For the text-containing cell, return its midpoint in (X, Y) coordinate format. 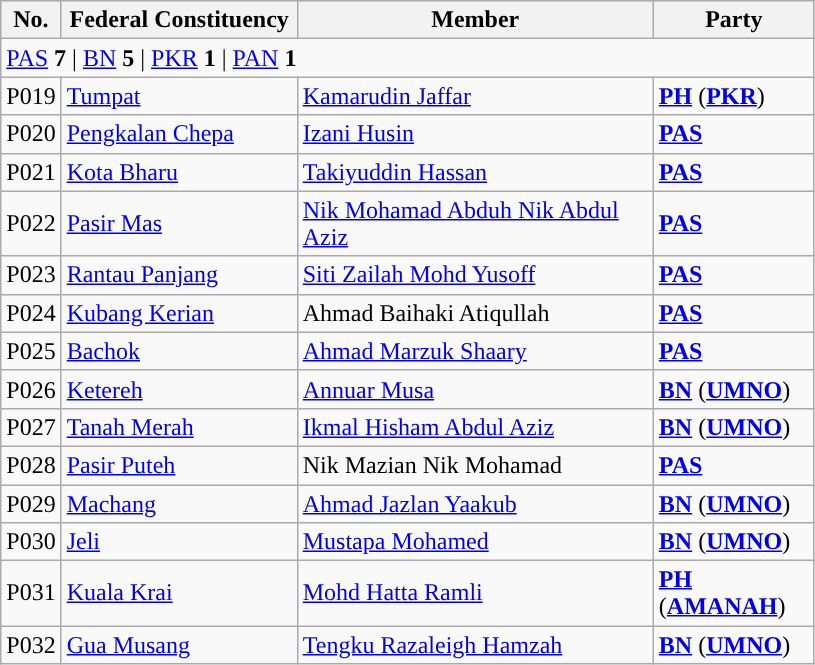
Tumpat (179, 96)
Rantau Panjang (179, 275)
PH (PKR) (734, 96)
Siti Zailah Mohd Yusoff (475, 275)
Ikmal Hisham Abdul Aziz (475, 427)
P019 (31, 96)
Kota Bharu (179, 172)
Kamarudin Jaffar (475, 96)
Party (734, 20)
No. (31, 20)
Pasir Mas (179, 224)
P025 (31, 351)
Ketereh (179, 389)
P028 (31, 465)
P031 (31, 594)
P027 (31, 427)
Jeli (179, 542)
Ahmad Marzuk Shaary (475, 351)
PH (AMANAH) (734, 594)
Pengkalan Chepa (179, 134)
Takiyuddin Hassan (475, 172)
Mohd Hatta Ramli (475, 594)
Ahmad Jazlan Yaakub (475, 503)
P020 (31, 134)
Bachok (179, 351)
P026 (31, 389)
Kubang Kerian (179, 313)
P029 (31, 503)
P022 (31, 224)
Federal Constituency (179, 20)
Tengku Razaleigh Hamzah (475, 645)
P023 (31, 275)
P024 (31, 313)
Pasir Puteh (179, 465)
Tanah Merah (179, 427)
Gua Musang (179, 645)
Nik Mohamad Abduh Nik Abdul Aziz (475, 224)
Member (475, 20)
Izani Husin (475, 134)
Annuar Musa (475, 389)
Nik Mazian Nik Mohamad (475, 465)
Mustapa Mohamed (475, 542)
P030 (31, 542)
PAS 7 | BN 5 | PKR 1 | PAN 1 (408, 58)
P032 (31, 645)
Ahmad Baihaki Atiqullah (475, 313)
Kuala Krai (179, 594)
P021 (31, 172)
Machang (179, 503)
